Locate the cell with the specified text and output its (X, Y) center coordinate. 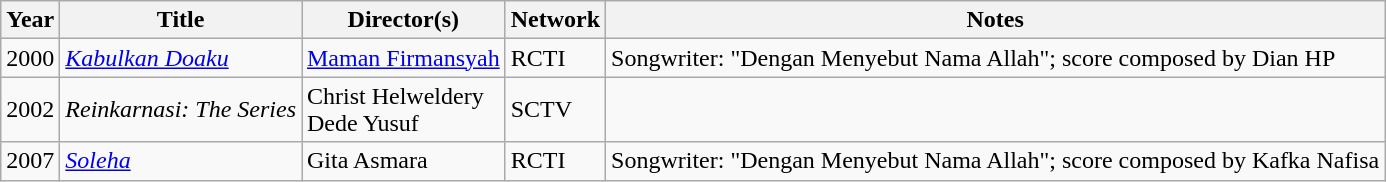
Year (30, 20)
Christ HelwelderyDede Yusuf (404, 110)
2000 (30, 58)
Songwriter: "Dengan Menyebut Nama Allah"; score composed by Dian HP (996, 58)
Title (181, 20)
Maman Firmansyah (404, 58)
Gita Asmara (404, 161)
Network (555, 20)
Kabulkan Doaku (181, 58)
2002 (30, 110)
SCTV (555, 110)
2007 (30, 161)
Songwriter: "Dengan Menyebut Nama Allah"; score composed by Kafka Nafisa (996, 161)
Soleha (181, 161)
Notes (996, 20)
Reinkarnasi: The Series (181, 110)
Director(s) (404, 20)
